Return (X, Y) of the center of cell containing provided text 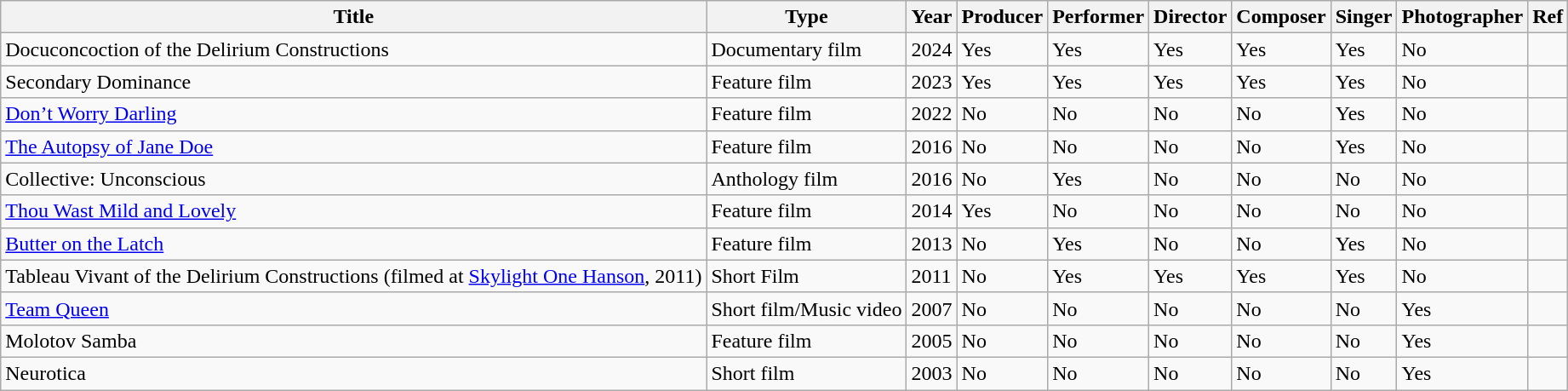
Molotov Samba (354, 341)
Title (354, 17)
2007 (931, 308)
Short Film (807, 276)
Producer (1003, 17)
Don’t Worry Darling (354, 114)
Performer (1098, 17)
Docuconcoction of the Delirium Constructions (354, 49)
Director (1190, 17)
Photographer (1462, 17)
2013 (931, 244)
2011 (931, 276)
Short film/Music video (807, 308)
2003 (931, 373)
Collective: Unconscious (354, 179)
The Autopsy of Jane Doe (354, 147)
2005 (931, 341)
Neurotica (354, 373)
Composer (1281, 17)
Short film (807, 373)
Type (807, 17)
Anthology film (807, 179)
Secondary Dominance (354, 82)
2014 (931, 211)
Butter on the Latch (354, 244)
Team Queen (354, 308)
Singer (1364, 17)
Thou Wast Mild and Lovely (354, 211)
2023 (931, 82)
Year (931, 17)
Documentary film (807, 49)
2024 (931, 49)
Tableau Vivant of the Delirium Constructions (filmed at Skylight One Hanson, 2011) (354, 276)
Ref (1548, 17)
2022 (931, 114)
